Capture the cell that displays the provided text and extract its (x, y) central coordinate. 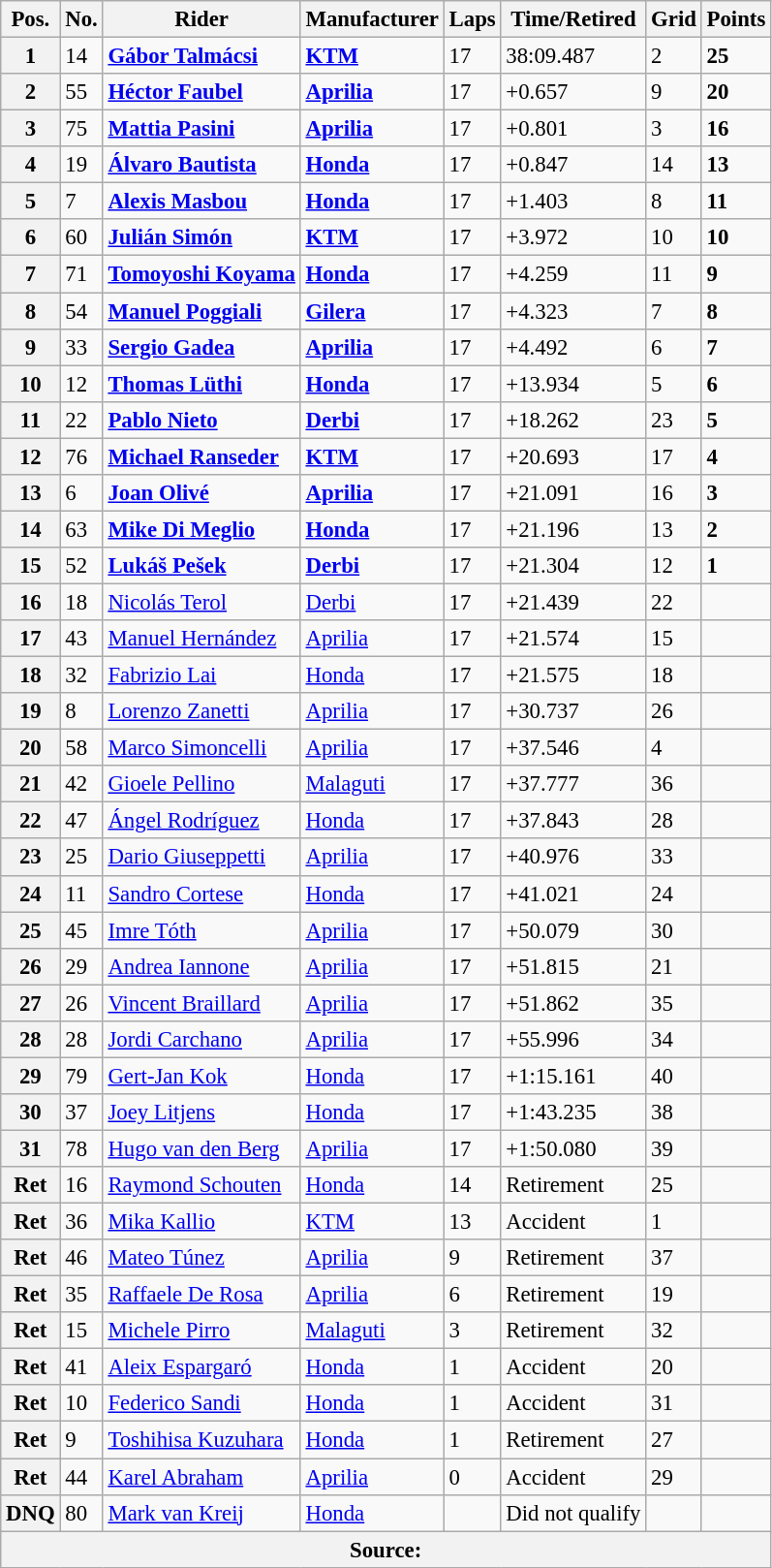
Dario Giuseppetti (201, 858)
+0.657 (573, 92)
+4.323 (573, 311)
Gábor Talmácsi (201, 56)
Álvaro Bautista (201, 165)
Joan Olivé (201, 493)
Raymond Schouten (201, 1185)
+18.262 (573, 420)
Fabrizio Lai (201, 675)
Héctor Faubel (201, 92)
42 (81, 784)
78 (81, 1148)
54 (81, 311)
Raffaele De Rosa (201, 1295)
Karel Abraham (201, 1477)
+1.403 (573, 202)
39 (674, 1148)
60 (81, 237)
Mattia Pasini (201, 129)
Points (736, 19)
+13.934 (573, 384)
Joey Litjens (201, 1113)
Hugo van den Berg (201, 1148)
Toshihisa Kuzuhara (201, 1440)
Did not qualify (573, 1513)
Sandro Cortese (201, 894)
+3.972 (573, 237)
Mark van Kreij (201, 1513)
44 (81, 1477)
Nicolás Terol (201, 602)
Vincent Braillard (201, 1003)
+0.801 (573, 129)
58 (81, 748)
47 (81, 821)
Gilera (372, 311)
76 (81, 456)
Laps (473, 19)
38:09.487 (573, 56)
DNQ (31, 1513)
+21.196 (573, 529)
Tomoyoshi Koyama (201, 274)
Michael Ranseder (201, 456)
Time/Retired (573, 19)
Pablo Nieto (201, 420)
43 (81, 639)
No. (81, 19)
+41.021 (573, 894)
+21.304 (573, 566)
+1:43.235 (573, 1113)
Mike Di Meglio (201, 529)
+40.976 (573, 858)
Rider (201, 19)
Alexis Masbou (201, 202)
Aleix Espargaró (201, 1367)
Julián Simón (201, 237)
45 (81, 930)
Source: (386, 1550)
+4.259 (573, 274)
Gert-Jan Kok (201, 1076)
Manuel Hernández (201, 639)
63 (81, 529)
40 (674, 1076)
+21.574 (573, 639)
Manufacturer (372, 19)
+21.575 (573, 675)
+20.693 (573, 456)
Grid (674, 19)
Ángel Rodríguez (201, 821)
Andrea Iannone (201, 966)
+1:50.080 (573, 1148)
Jordi Carchano (201, 1040)
+50.079 (573, 930)
79 (81, 1076)
+37.843 (573, 821)
Michele Pirro (201, 1331)
Gioele Pellino (201, 784)
34 (674, 1040)
+55.996 (573, 1040)
Manuel Poggiali (201, 311)
Lukáš Pešek (201, 566)
+30.737 (573, 711)
71 (81, 274)
+51.815 (573, 966)
+1:15.161 (573, 1076)
Federico Sandi (201, 1404)
+21.091 (573, 493)
80 (81, 1513)
Pos. (31, 19)
0 (473, 1477)
Thomas Lüthi (201, 384)
+51.862 (573, 1003)
+0.847 (573, 165)
Lorenzo Zanetti (201, 711)
Mika Kallio (201, 1222)
41 (81, 1367)
+4.492 (573, 347)
+37.546 (573, 748)
Mateo Túnez (201, 1258)
38 (674, 1113)
55 (81, 92)
52 (81, 566)
Imre Tóth (201, 930)
+21.439 (573, 602)
Sergio Gadea (201, 347)
46 (81, 1258)
75 (81, 129)
Marco Simoncelli (201, 748)
+37.777 (573, 784)
